Extract the (X, Y) coordinate from the center of the cell holding the provided text.  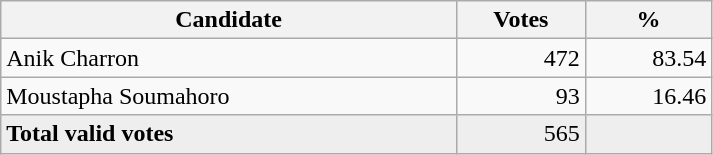
83.54 (648, 58)
% (648, 20)
Candidate (229, 20)
93 (522, 96)
16.46 (648, 96)
Anik Charron (229, 58)
Votes (522, 20)
565 (522, 134)
472 (522, 58)
Moustapha Soumahoro (229, 96)
Total valid votes (229, 134)
